Locate the cell with the specified text and output its [x, y] center coordinate. 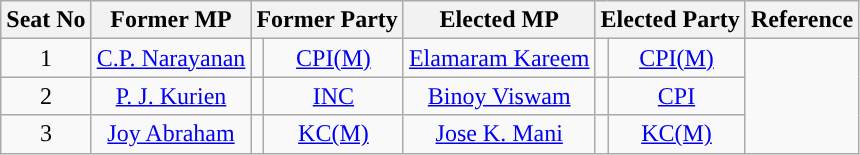
Elected Party [670, 20]
CPI [677, 96]
Elected MP [499, 20]
3 [46, 134]
Jose K. Mani [499, 134]
C.P. Narayanan [171, 58]
Former MP [171, 20]
Joy Abraham [171, 134]
P. J. Kurien [171, 96]
Reference [802, 20]
Seat No [46, 20]
Elamaram Kareem [499, 58]
INC [333, 96]
Binoy Viswam [499, 96]
2 [46, 96]
Former Party [328, 20]
1 [46, 58]
